From the cell containing the given text, extract its center point as (x, y) coordinate. 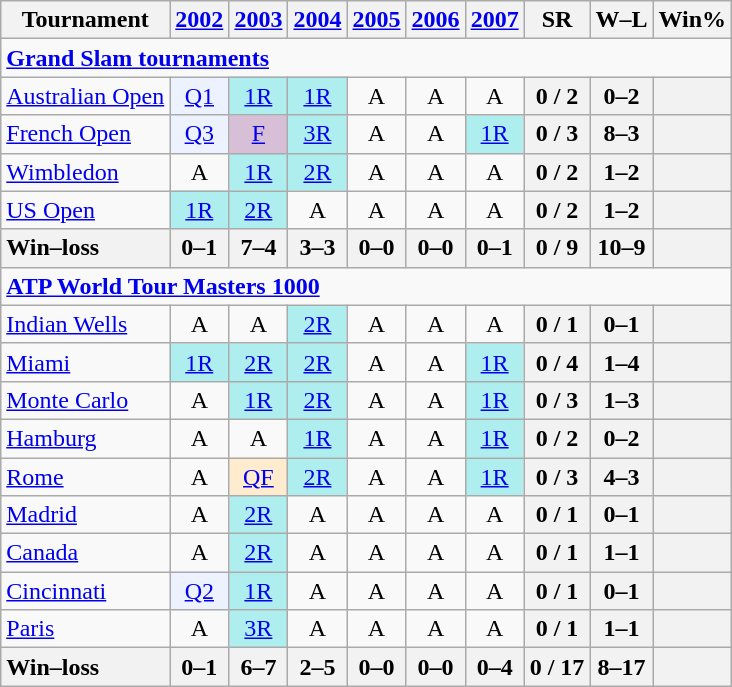
4–3 (622, 477)
Wimbledon (86, 172)
10–9 (622, 248)
8–3 (622, 134)
0–4 (494, 667)
7–4 (258, 248)
W–L (622, 20)
Q1 (200, 96)
Madrid (86, 515)
2003 (258, 20)
2005 (376, 20)
Canada (86, 553)
Cincinnati (86, 591)
Grand Slam tournaments (366, 58)
2007 (494, 20)
Indian Wells (86, 324)
Q2 (200, 591)
2–5 (318, 667)
Australian Open (86, 96)
2004 (318, 20)
Monte Carlo (86, 400)
Miami (86, 362)
1–4 (622, 362)
2006 (436, 20)
0 / 4 (557, 362)
2002 (200, 20)
Paris (86, 629)
Hamburg (86, 438)
1–3 (622, 400)
0 / 17 (557, 667)
Rome (86, 477)
6–7 (258, 667)
3–3 (318, 248)
QF (258, 477)
Tournament (86, 20)
Win% (692, 20)
US Open (86, 210)
F (258, 134)
Q3 (200, 134)
French Open (86, 134)
SR (557, 20)
ATP World Tour Masters 1000 (366, 286)
8–17 (622, 667)
0 / 9 (557, 248)
